Locate the cell with the specified text and output its [x, y] center coordinate. 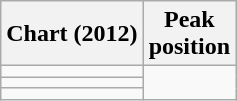
Chart (2012) [72, 34]
Peakposition [189, 34]
